From the cell containing the given text, extract its center point as (x, y) coordinate. 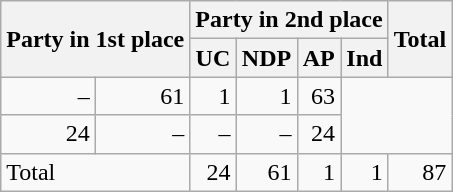
Party in 1st place (96, 39)
63 (319, 96)
NDP (266, 58)
AP (319, 58)
UC (213, 58)
Party in 2nd place (289, 20)
Ind (365, 58)
87 (420, 172)
